Return the (X, Y) coordinate for the center point of the cell that contains the specified text.  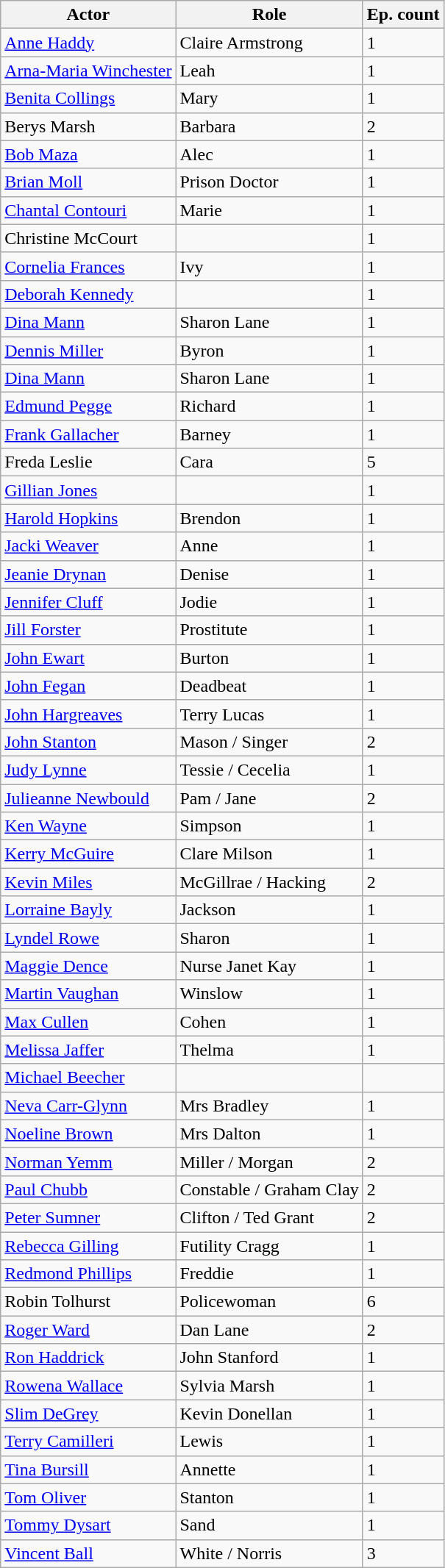
Jacki Weaver (88, 546)
Pam / Jane (269, 798)
John Fegan (88, 686)
Claire Armstrong (269, 43)
Chantal Contouri (88, 210)
Ron Haddrick (88, 1358)
Winslow (269, 994)
Mary (269, 99)
Christine McCourt (88, 238)
John Stanford (269, 1358)
White / Norris (269, 1553)
Leah (269, 71)
Mrs Bradley (269, 1106)
Martin Vaughan (88, 994)
Rebecca Gilling (88, 1246)
John Ewart (88, 658)
Norman Yemm (88, 1161)
Lewis (269, 1442)
Clifton / Ted Grant (269, 1217)
Rowena Wallace (88, 1386)
Ken Wayne (88, 826)
Cornelia Frances (88, 266)
John Hargreaves (88, 714)
Dan Lane (269, 1330)
Tom Oliver (88, 1497)
Alec (269, 154)
Freddie (269, 1274)
Annette (269, 1469)
Arna-Maria Winchester (88, 71)
Noeline Brown (88, 1134)
6 (403, 1302)
Byron (269, 351)
Marie (269, 210)
Brendon (269, 518)
Deborah Kennedy (88, 294)
Jodie (269, 602)
Edmund Pegge (88, 407)
Kevin Miles (88, 882)
Jeanie Drynan (88, 574)
Nurse Janet Kay (269, 966)
Redmond Phillips (88, 1274)
Freda Leslie (88, 462)
Sharon (269, 938)
Sylvia Marsh (269, 1386)
Jill Forster (88, 630)
Kevin Donellan (269, 1414)
Harold Hopkins (88, 518)
Peter Sumner (88, 1217)
Role (269, 15)
Cohen (269, 1022)
Ep. count (403, 15)
Terry Camilleri (88, 1442)
5 (403, 462)
Max Cullen (88, 1022)
Frank Gallacher (88, 434)
Paul Chubb (88, 1189)
Miller / Morgan (269, 1161)
Prostitute (269, 630)
Prison Doctor (269, 182)
Julieanne Newbould (88, 798)
Ivy (269, 266)
Sand (269, 1525)
Deadbeat (269, 686)
Michael Beecher (88, 1078)
3 (403, 1553)
Melissa Jaffer (88, 1050)
Benita Collings (88, 99)
Futility Cragg (269, 1246)
Anne (269, 546)
Burton (269, 658)
Clare Milson (269, 854)
Stanton (269, 1497)
Tessie / Cecelia (269, 770)
Tommy Dysart (88, 1525)
Judy Lynne (88, 770)
Richard (269, 407)
Barney (269, 434)
Cara (269, 462)
Mason / Singer (269, 742)
Mrs Dalton (269, 1134)
Gillian Jones (88, 490)
Simpson (269, 826)
Lyndel Rowe (88, 938)
Maggie Dence (88, 966)
Jennifer Cluff (88, 602)
Policewoman (269, 1302)
Tina Bursill (88, 1469)
Robin Tolhurst (88, 1302)
John Stanton (88, 742)
Brian Moll (88, 182)
Terry Lucas (269, 714)
Bob Maza (88, 154)
Jackson (269, 910)
Actor (88, 15)
Dennis Miller (88, 351)
Denise (269, 574)
Neva Carr-Glynn (88, 1106)
Roger Ward (88, 1330)
Kerry McGuire (88, 854)
Slim DeGrey (88, 1414)
Barbara (269, 126)
Berys Marsh (88, 126)
Anne Haddy (88, 43)
Constable / Graham Clay (269, 1189)
McGillrae / Hacking (269, 882)
Vincent Ball (88, 1553)
Thelma (269, 1050)
Lorraine Bayly (88, 910)
